Identify which cell holds the provided text, then report its [X, Y] central coordinate. 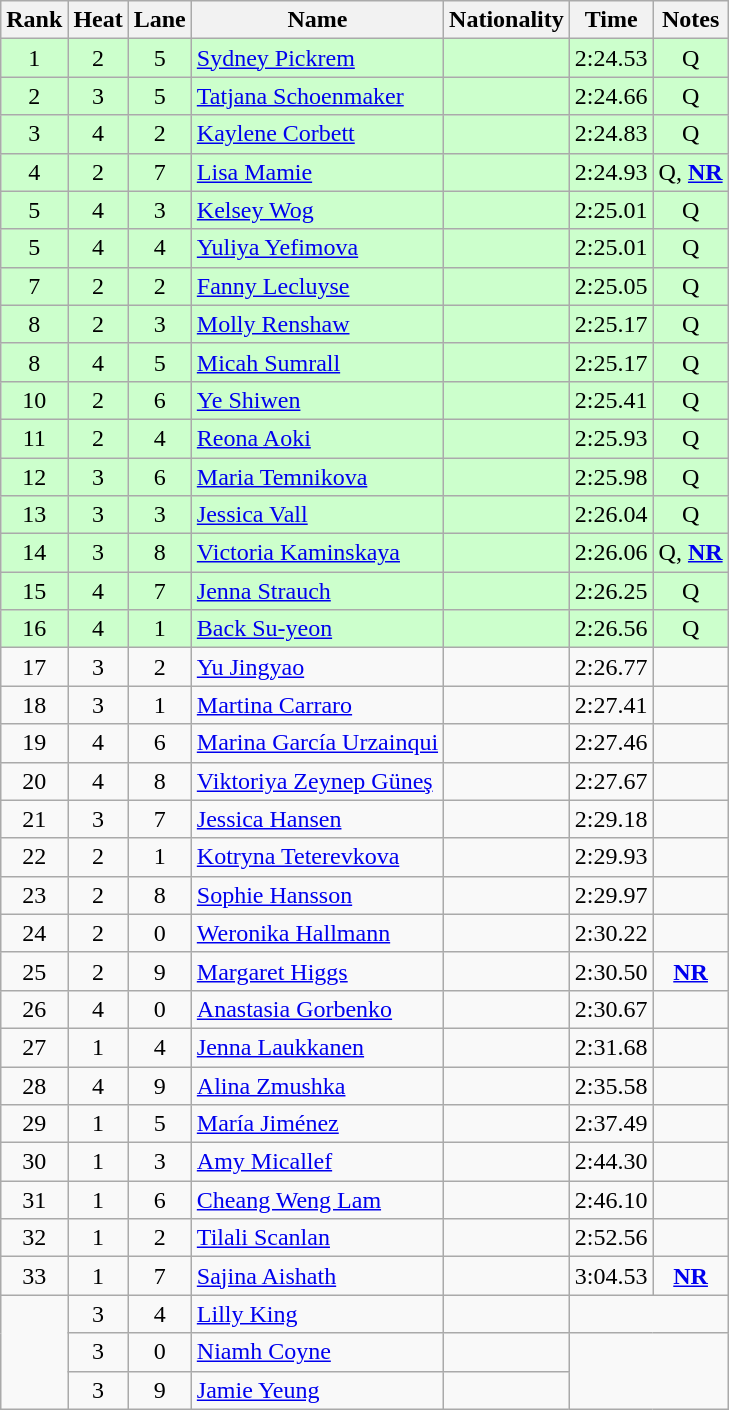
Jenna Strauch [317, 591]
2:27.67 [611, 781]
Victoria Kaminskaya [317, 553]
Lane [160, 20]
Rank [34, 20]
2:25.41 [611, 400]
15 [34, 591]
2:25.05 [611, 286]
Amy Micallef [317, 1162]
32 [34, 1238]
Jessica Hansen [317, 819]
13 [34, 515]
2:30.22 [611, 933]
2:24.66 [611, 96]
Notes [690, 20]
Sajina Aishath [317, 1276]
22 [34, 857]
23 [34, 895]
2:46.10 [611, 1200]
Name [317, 20]
Margaret Higgs [317, 971]
Weronika Hallmann [317, 933]
2:27.41 [611, 705]
17 [34, 667]
Time [611, 20]
Ye Shiwen [317, 400]
2:26.06 [611, 553]
Lilly King [317, 1314]
Tilali Scanlan [317, 1238]
27 [34, 1047]
2:31.68 [611, 1047]
16 [34, 629]
10 [34, 400]
3:04.53 [611, 1276]
Tatjana Schoenmaker [317, 96]
Micah Sumrall [317, 362]
Nationality [507, 20]
28 [34, 1085]
Reona Aoki [317, 438]
Maria Temnikova [317, 477]
18 [34, 705]
2:29.18 [611, 819]
25 [34, 971]
Kaylene Corbett [317, 134]
2:25.93 [611, 438]
Kelsey Wog [317, 210]
Back Su-yeon [317, 629]
2:35.58 [611, 1085]
Martina Carraro [317, 705]
2:44.30 [611, 1162]
Jenna Laukkanen [317, 1047]
Niamh Coyne [317, 1352]
2:27.46 [611, 743]
2:26.04 [611, 515]
Yuliya Yefimova [317, 248]
2:29.97 [611, 895]
Lisa Mamie [317, 172]
31 [34, 1200]
12 [34, 477]
2:37.49 [611, 1124]
21 [34, 819]
Alina Zmushka [317, 1085]
2:26.56 [611, 629]
2:25.98 [611, 477]
20 [34, 781]
11 [34, 438]
Kotryna Teterevkova [317, 857]
14 [34, 553]
24 [34, 933]
Yu Jingyao [317, 667]
Viktoriya Zeynep Güneş [317, 781]
2:52.56 [611, 1238]
19 [34, 743]
29 [34, 1124]
María Jiménez [317, 1124]
Sydney Pickrem [317, 58]
2:24.83 [611, 134]
Jamie Yeung [317, 1390]
Heat [98, 20]
Anastasia Gorbenko [317, 1009]
26 [34, 1009]
2:30.50 [611, 971]
2:24.53 [611, 58]
2:26.25 [611, 591]
2:26.77 [611, 667]
2:24.93 [611, 172]
Molly Renshaw [317, 324]
Sophie Hansson [317, 895]
Fanny Lecluyse [317, 286]
30 [34, 1162]
2:30.67 [611, 1009]
Jessica Vall [317, 515]
Cheang Weng Lam [317, 1200]
2:29.93 [611, 857]
Marina García Urzainqui [317, 743]
33 [34, 1276]
